Provide the [X, Y] coordinate of the cell's center where the given text is located.  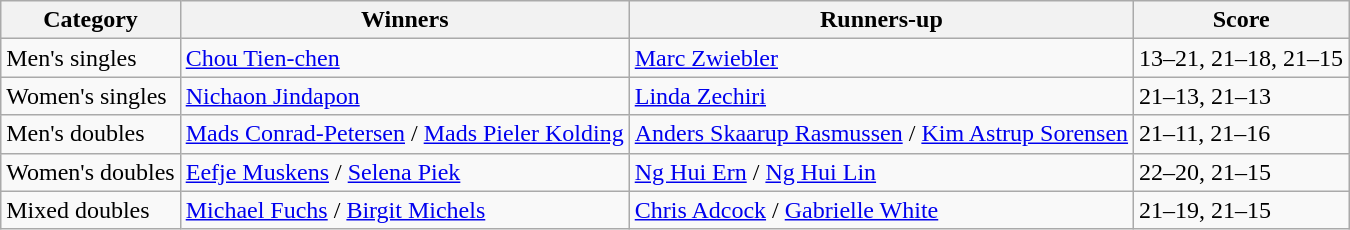
Mixed doubles [90, 210]
Runners-up [881, 20]
Chris Adcock / Gabrielle White [881, 210]
Marc Zwiebler [881, 58]
Score [1242, 20]
Nichaon Jindapon [404, 96]
Category [90, 20]
21–13, 21–13 [1242, 96]
Winners [404, 20]
Mads Conrad-Petersen / Mads Pieler Kolding [404, 134]
Ng Hui Ern / Ng Hui Lin [881, 172]
Women's singles [90, 96]
Anders Skaarup Rasmussen / Kim Astrup Sorensen [881, 134]
Chou Tien-chen [404, 58]
21–11, 21–16 [1242, 134]
Women's doubles [90, 172]
Men's doubles [90, 134]
Michael Fuchs / Birgit Michels [404, 210]
13–21, 21–18, 21–15 [1242, 58]
Linda Zechiri [881, 96]
Men's singles [90, 58]
Eefje Muskens / Selena Piek [404, 172]
21–19, 21–15 [1242, 210]
22–20, 21–15 [1242, 172]
